Output the [x, y] coordinate of the center of the cell containing the given text.  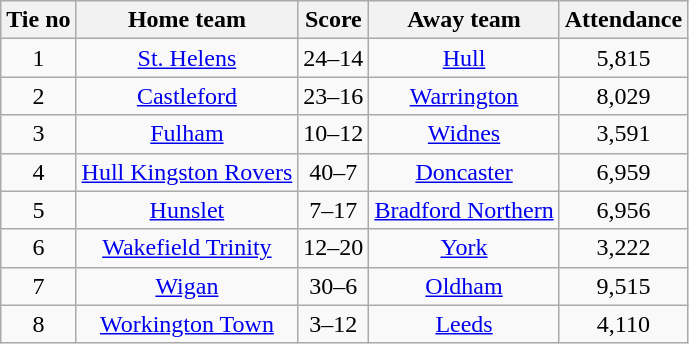
Leeds [464, 324]
Score [334, 20]
St. Helens [187, 58]
10–12 [334, 134]
Tie no [38, 20]
Attendance [623, 20]
York [464, 248]
Doncaster [464, 172]
3 [38, 134]
Hull Kingston Rovers [187, 172]
7 [38, 286]
Fulham [187, 134]
Castleford [187, 96]
Hull [464, 58]
8,029 [623, 96]
6,959 [623, 172]
12–20 [334, 248]
Away team [464, 20]
2 [38, 96]
23–16 [334, 96]
7–17 [334, 210]
Wakefield Trinity [187, 248]
Workington Town [187, 324]
3,222 [623, 248]
4 [38, 172]
3–12 [334, 324]
Widnes [464, 134]
6 [38, 248]
1 [38, 58]
Hunslet [187, 210]
Home team [187, 20]
5,815 [623, 58]
9,515 [623, 286]
8 [38, 324]
Bradford Northern [464, 210]
Wigan [187, 286]
4,110 [623, 324]
24–14 [334, 58]
3,591 [623, 134]
Oldham [464, 286]
5 [38, 210]
6,956 [623, 210]
40–7 [334, 172]
30–6 [334, 286]
Warrington [464, 96]
